From the cell containing the given text, extract its center point as [x, y] coordinate. 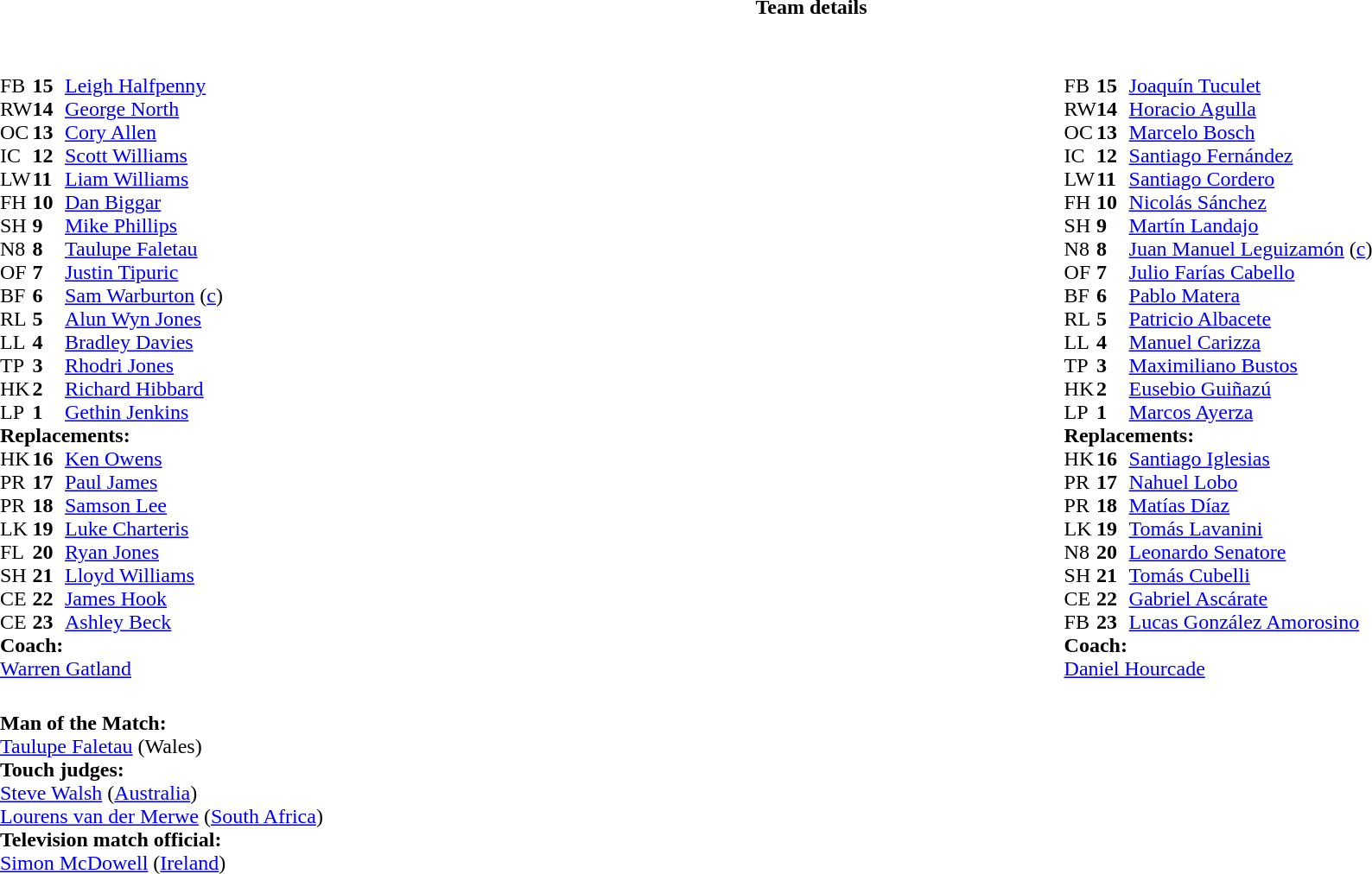
Ryan Jones [143, 553]
Justin Tipuric [143, 273]
Scott Williams [143, 155]
Lloyd Williams [143, 575]
Dan Biggar [143, 202]
Liam Williams [143, 180]
George North [143, 109]
Bradley Davies [143, 342]
Paul James [143, 482]
Samson Lee [143, 506]
James Hook [143, 599]
Mike Phillips [143, 226]
Leigh Halfpenny [143, 86]
Richard Hibbard [143, 389]
Replacements: [111, 435]
Ken Owens [143, 459]
Luke Charteris [143, 529]
Cory Allen [143, 133]
Sam Warburton (c) [143, 295]
Gethin Jenkins [143, 413]
Taulupe Faletau [143, 249]
FL [16, 553]
Ashley Beck [143, 622]
Coach: [111, 646]
Warren Gatland [111, 668]
Rhodri Jones [143, 366]
Alun Wyn Jones [143, 320]
